Determine the (x, y) coordinate at the center of the cell enclosing the given text.  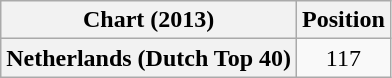
Netherlands (Dutch Top 40) (149, 58)
Position (344, 20)
117 (344, 58)
Chart (2013) (149, 20)
